Determine the (X, Y) coordinate at the center of the cell enclosing the given text.  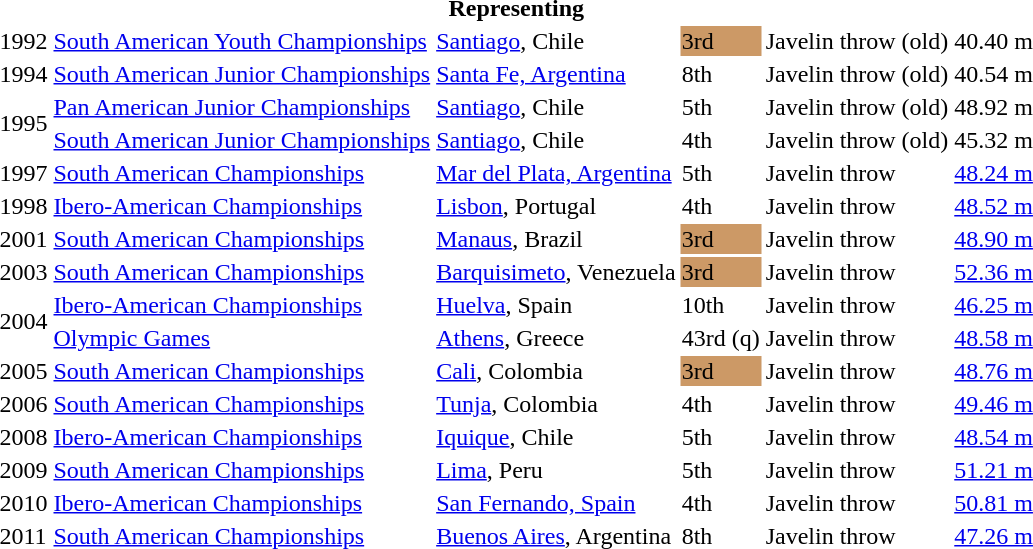
Manaus, Brazil (556, 239)
Tunja, Colombia (556, 404)
Barquisimeto, Venezuela (556, 272)
Lima, Peru (556, 470)
San Fernando, Spain (556, 503)
Santa Fe, Argentina (556, 74)
10th (720, 305)
Iquique, Chile (556, 437)
8th (720, 74)
Huelva, Spain (556, 305)
Olympic Games (242, 338)
Lisbon, Portugal (556, 206)
Pan American Junior Championships (242, 107)
43rd (q) (720, 338)
Athens, Greece (556, 338)
Cali, Colombia (556, 371)
Mar del Plata, Argentina (556, 173)
South American Youth Championships (242, 41)
